Capture the cell that displays the provided text and extract its (X, Y) central coordinate. 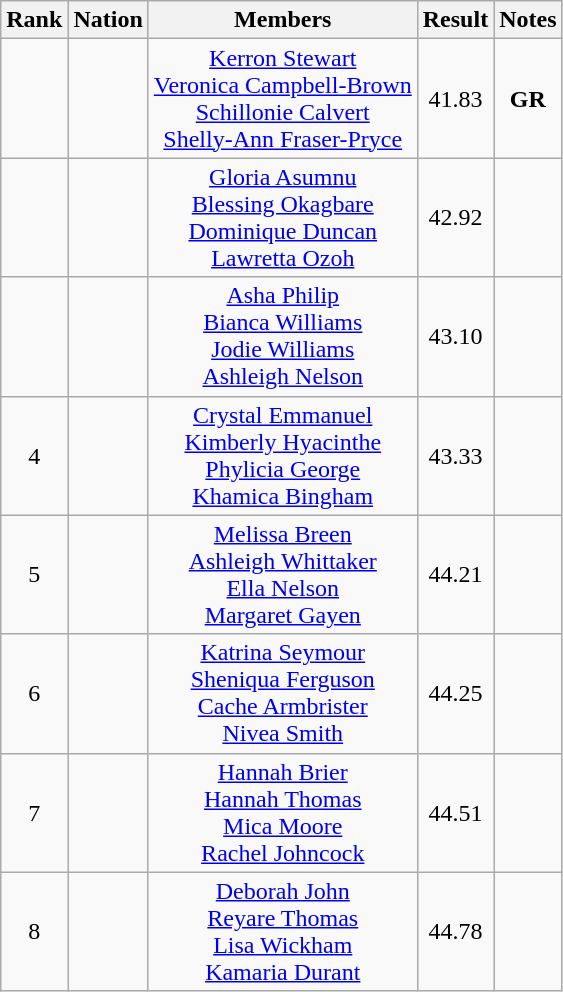
44.25 (455, 694)
Hannah BrierHannah ThomasMica MooreRachel Johncock (282, 812)
Kerron StewartVeronica Campbell-BrownSchillonie CalvertShelly-Ann Fraser-Pryce (282, 98)
Melissa BreenAshleigh WhittakerElla NelsonMargaret Gayen (282, 574)
42.92 (455, 218)
4 (34, 456)
43.33 (455, 456)
7 (34, 812)
Crystal EmmanuelKimberly HyacinthePhylicia GeorgeKhamica Bingham (282, 456)
44.51 (455, 812)
Katrina SeymourSheniqua FergusonCache ArmbristerNivea Smith (282, 694)
Notes (528, 20)
5 (34, 574)
6 (34, 694)
Gloria AsumnuBlessing OkagbareDominique DuncanLawretta Ozoh (282, 218)
Result (455, 20)
44.21 (455, 574)
Asha PhilipBianca WilliamsJodie WilliamsAshleigh Nelson (282, 336)
Members (282, 20)
Deborah JohnReyare ThomasLisa WickhamKamaria Durant (282, 932)
44.78 (455, 932)
41.83 (455, 98)
Nation (108, 20)
8 (34, 932)
Rank (34, 20)
43.10 (455, 336)
GR (528, 98)
